Identify which cell holds the provided text, then report its (X, Y) central coordinate. 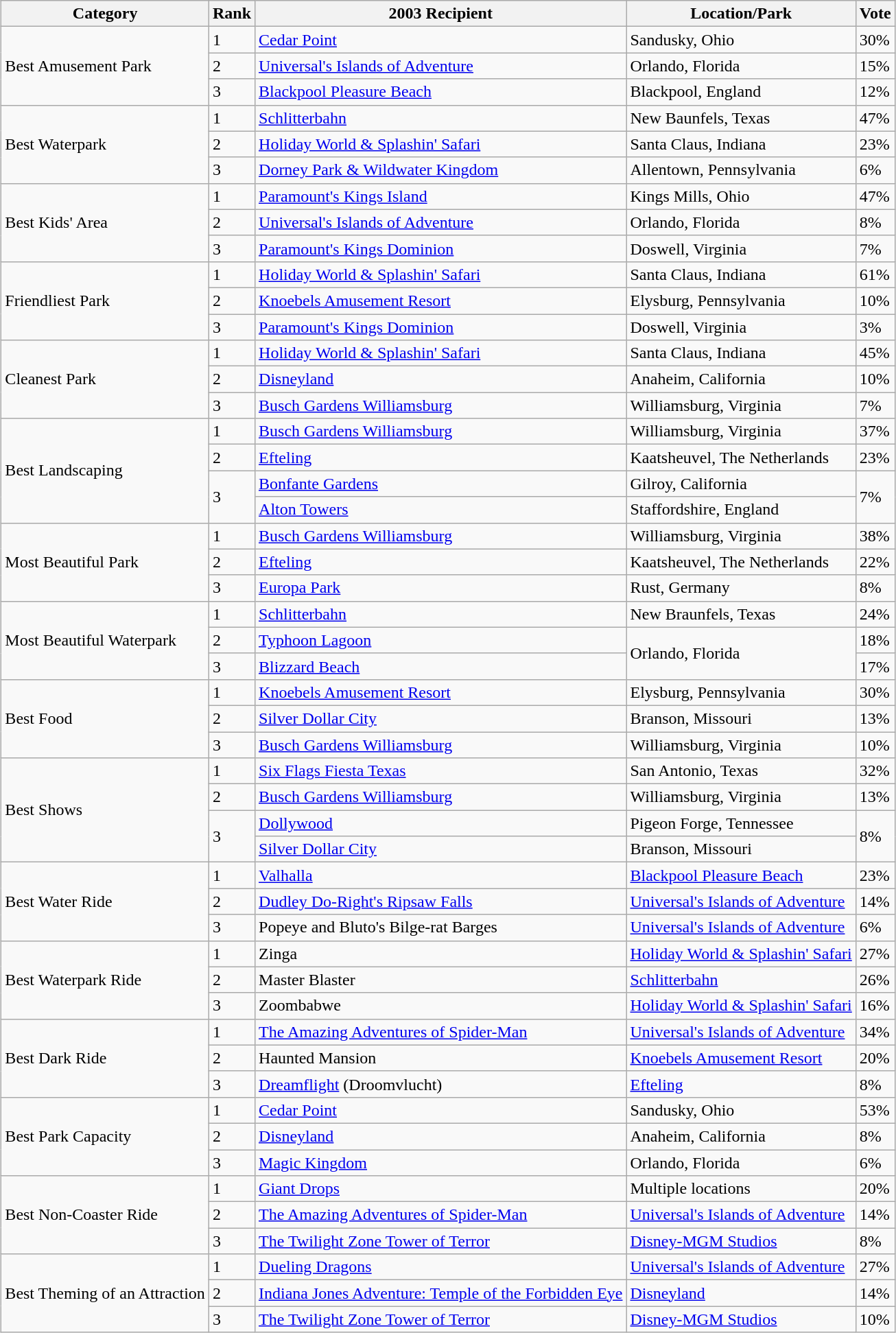
Zoombabwe (440, 1006)
32% (875, 771)
12% (875, 92)
Dudley Do-Right's Ripsaw Falls (440, 901)
New Braunfels, Texas (741, 614)
Dueling Dragons (440, 1267)
Popeye and Bluto's Bilge-rat Barges (440, 928)
Rank (232, 14)
Category (106, 14)
45% (875, 353)
Typhoon Lagoon (440, 640)
New Baunfels, Texas (741, 118)
Most Beautiful Park (106, 562)
Magic Kingdom (440, 1163)
26% (875, 980)
Gilroy, California (741, 484)
37% (875, 432)
24% (875, 614)
Best Waterpark Ride (106, 980)
Blackpool, England (741, 92)
Dollywood (440, 823)
Valhalla (440, 875)
18% (875, 640)
38% (875, 536)
Blizzard Beach (440, 666)
Most Beautiful Waterpark (106, 640)
Staffordshire, England (741, 510)
Bonfante Gardens (440, 484)
Indiana Jones Adventure: Temple of the Forbidden Eye (440, 1293)
22% (875, 562)
Best Dark Ride (106, 1058)
Multiple locations (741, 1189)
Best Water Ride (106, 901)
Best Waterpark (106, 144)
Paramount's Kings Island (440, 196)
Haunted Mansion (440, 1058)
Friendliest Park (106, 300)
61% (875, 274)
3% (875, 327)
Best Food (106, 718)
2003 Recipient (440, 14)
Giant Drops (440, 1189)
Best Amusement Park (106, 66)
15% (875, 66)
Allentown, Pennsylvania (741, 170)
Master Blaster (440, 980)
16% (875, 1006)
17% (875, 666)
San Antonio, Texas (741, 771)
Best Kids' Area (106, 222)
Best Non-Coaster Ride (106, 1215)
Best Landscaping (106, 471)
Six Flags Fiesta Texas (440, 771)
34% (875, 1032)
Dreamflight (Droomvlucht) (440, 1084)
Zinga (440, 954)
Europa Park (440, 588)
Best Park Capacity (106, 1136)
Best Shows (106, 810)
Vote (875, 14)
53% (875, 1110)
Pigeon Forge, Tennessee (741, 823)
Rust, Germany (741, 588)
Kings Mills, Ohio (741, 196)
Dorney Park & Wildwater Kingdom (440, 170)
Cleanest Park (106, 379)
Best Theming of an Attraction (106, 1293)
Alton Towers (440, 510)
Location/Park (741, 14)
